Identify which cell holds the provided text, then report its [x, y] central coordinate. 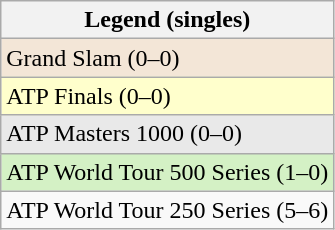
ATP Masters 1000 (0–0) [168, 134]
Grand Slam (0–0) [168, 58]
Legend (singles) [168, 20]
ATP World Tour 500 Series (1–0) [168, 172]
ATP World Tour 250 Series (5–6) [168, 210]
ATP Finals (0–0) [168, 96]
